Find where the given text appears and provide that cell's center as [X, Y] coordinate. 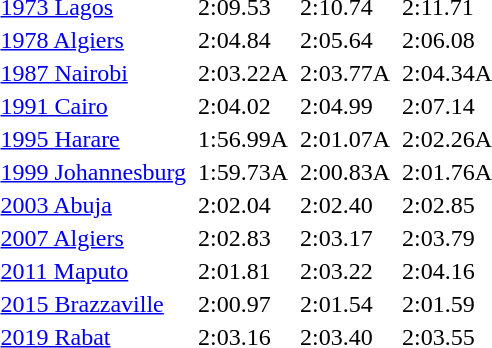
2:04.02 [244, 106]
2:02.83 [244, 238]
2:03.22 [346, 271]
1:59.73A [244, 172]
2:03.22A [244, 73]
2:01.07A [346, 139]
2:02.40 [346, 205]
2:01.81 [244, 271]
2:02.04 [244, 205]
2:03.17 [346, 238]
2:05.64 [346, 40]
1:56.99A [244, 139]
2:00.83A [346, 172]
2:03.77A [346, 73]
2:04.84 [244, 40]
2:01.54 [346, 304]
2:04.99 [346, 106]
2:00.97 [244, 304]
